For the text-containing cell, return its midpoint in [x, y] coordinate format. 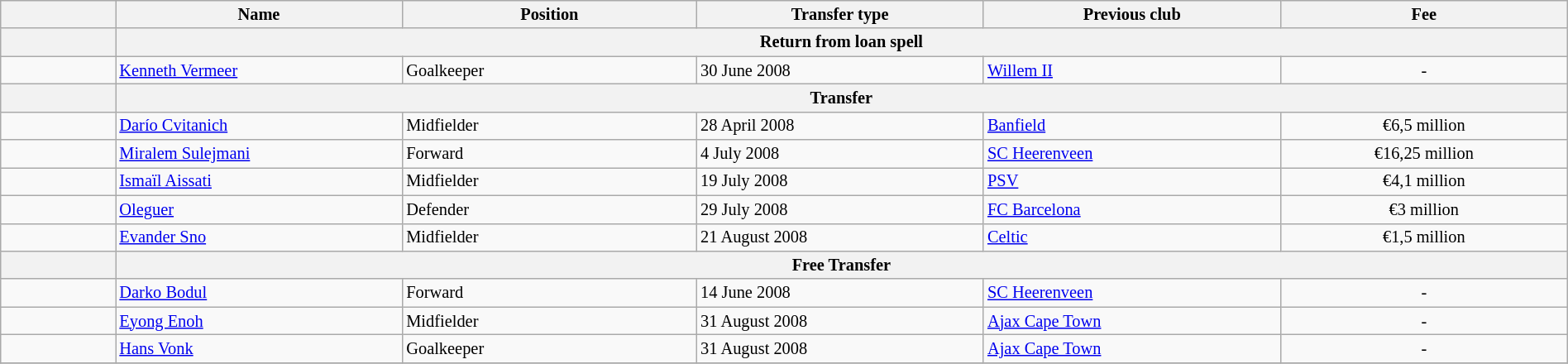
Ismaïl Aissati [260, 181]
Defender [549, 209]
Fee [1424, 14]
Eyong Enoh [260, 321]
Willem II [1131, 70]
Name [260, 14]
Celtic [1131, 237]
€16,25 million [1424, 154]
Previous club [1131, 14]
FC Barcelona [1131, 209]
PSV [1131, 181]
€4,1 million [1424, 181]
28 April 2008 [840, 126]
Hans Vonk [260, 348]
30 June 2008 [840, 70]
€1,5 million [1424, 237]
Darío Cvitanich [260, 126]
14 June 2008 [840, 293]
Miralem Sulejmani [260, 154]
Transfer [842, 98]
19 July 2008 [840, 181]
Oleguer [260, 209]
Darko Bodul [260, 293]
Banfield [1131, 126]
€6,5 million [1424, 126]
Return from loan spell [842, 42]
€3 million [1424, 209]
Transfer type [840, 14]
Position [549, 14]
Free Transfer [842, 265]
29 July 2008 [840, 209]
Evander Sno [260, 237]
21 August 2008 [840, 237]
Kenneth Vermeer [260, 70]
4 July 2008 [840, 154]
